Pinpoint the cell where the given text exists, returning its [x, y] midpoint coordinate. 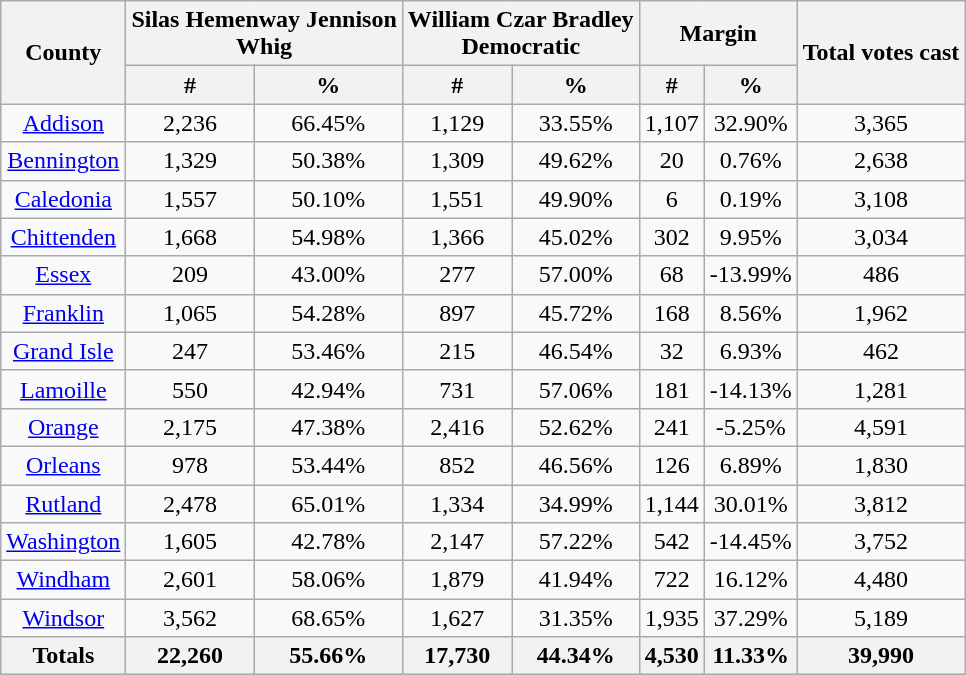
Grand Isle [64, 351]
6 [672, 199]
30.01% [750, 503]
5,189 [881, 618]
1,551 [457, 199]
53.44% [328, 465]
542 [672, 542]
209 [190, 275]
1,605 [190, 542]
1,334 [457, 503]
0.76% [750, 161]
Margin [718, 34]
Lamoille [64, 389]
46.56% [576, 465]
302 [672, 237]
2,147 [457, 542]
68.65% [328, 618]
53.46% [328, 351]
-14.13% [750, 389]
1,129 [457, 123]
57.06% [576, 389]
126 [672, 465]
34.99% [576, 503]
44.34% [576, 656]
1,107 [672, 123]
66.45% [328, 123]
65.01% [328, 503]
42.94% [328, 389]
852 [457, 465]
57.00% [576, 275]
2,416 [457, 427]
1,309 [457, 161]
11.33% [750, 656]
1,065 [190, 313]
1,962 [881, 313]
1,329 [190, 161]
3,562 [190, 618]
County [64, 52]
Rutland [64, 503]
Essex [64, 275]
Total votes cast [881, 52]
57.22% [576, 542]
247 [190, 351]
Windsor [64, 618]
54.98% [328, 237]
16.12% [750, 580]
3,108 [881, 199]
47.38% [328, 427]
20 [672, 161]
215 [457, 351]
1,668 [190, 237]
41.94% [576, 580]
50.10% [328, 199]
241 [672, 427]
50.38% [328, 161]
3,034 [881, 237]
54.28% [328, 313]
2,236 [190, 123]
486 [881, 275]
Chittenden [64, 237]
-13.99% [750, 275]
-5.25% [750, 427]
32 [672, 351]
4,591 [881, 427]
550 [190, 389]
31.35% [576, 618]
Silas Hemenway JennisonWhig [264, 34]
42.78% [328, 542]
17,730 [457, 656]
6.93% [750, 351]
Windham [64, 580]
4,530 [672, 656]
6.89% [750, 465]
45.72% [576, 313]
37.29% [750, 618]
731 [457, 389]
Orleans [64, 465]
2,478 [190, 503]
1,830 [881, 465]
22,260 [190, 656]
277 [457, 275]
Orange [64, 427]
2,175 [190, 427]
1,557 [190, 199]
45.02% [576, 237]
3,752 [881, 542]
462 [881, 351]
46.54% [576, 351]
55.66% [328, 656]
Addison [64, 123]
897 [457, 313]
Franklin [64, 313]
39,990 [881, 656]
1,879 [457, 580]
52.62% [576, 427]
32.90% [750, 123]
49.62% [576, 161]
Bennington [64, 161]
1,627 [457, 618]
2,601 [190, 580]
-14.45% [750, 542]
1,935 [672, 618]
181 [672, 389]
3,812 [881, 503]
4,480 [881, 580]
3,365 [881, 123]
49.90% [576, 199]
33.55% [576, 123]
43.00% [328, 275]
1,281 [881, 389]
Totals [64, 656]
1,144 [672, 503]
168 [672, 313]
0.19% [750, 199]
Washington [64, 542]
8.56% [750, 313]
978 [190, 465]
William Czar BradleyDemocratic [520, 34]
1,366 [457, 237]
722 [672, 580]
68 [672, 275]
Caledonia [64, 199]
58.06% [328, 580]
2,638 [881, 161]
9.95% [750, 237]
